Search for the cell housing the specified text and yield its [X, Y] center coordinate. 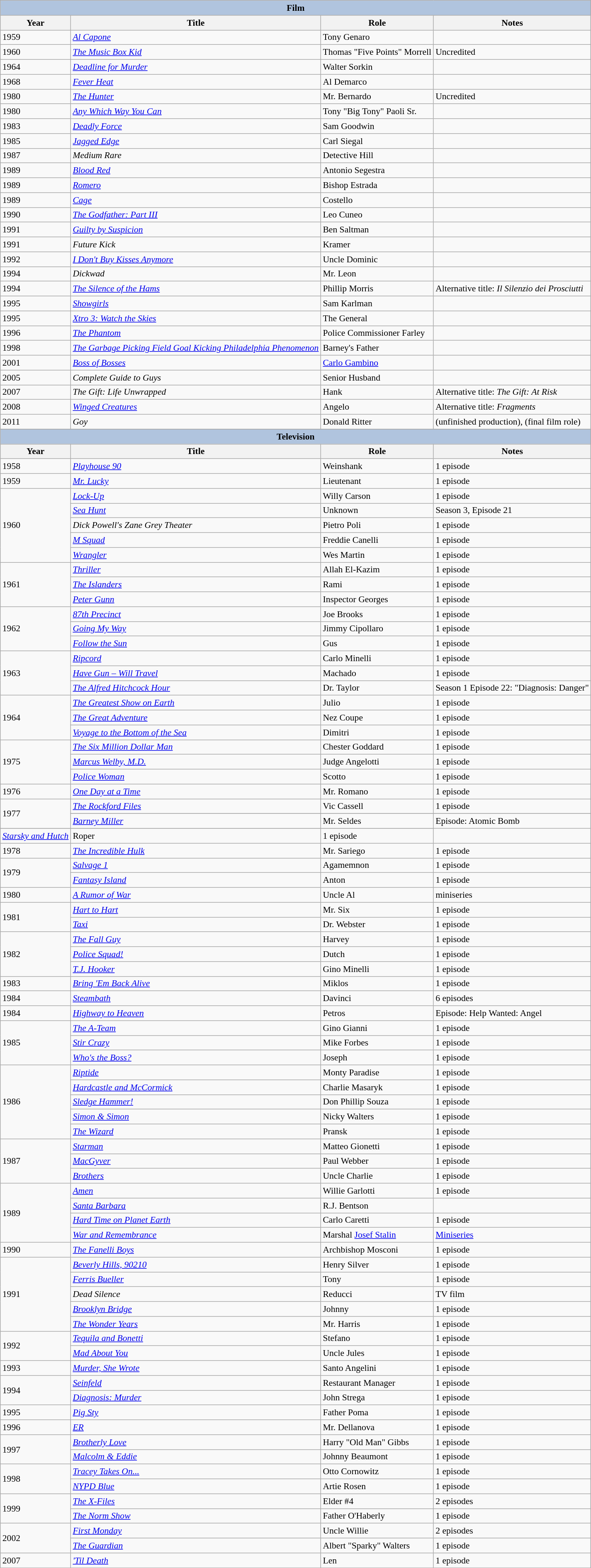
Lieutenant [377, 481]
Mr. Six [377, 910]
Joseph [377, 1058]
Going My Way [196, 629]
Stefano [377, 1338]
Santo Angelini [377, 1368]
Murder, She Wrote [196, 1368]
One Day at a Time [196, 791]
Anton [377, 880]
1993 [36, 1368]
The Music Box Kid [196, 52]
1975 [36, 762]
Thomas "Five Points" Morrell [377, 52]
Nicky Walters [377, 1117]
Chester Goddard [377, 747]
Machado [377, 673]
Uncle Charlie [377, 1176]
Ripcord [196, 659]
Unknown [377, 510]
The Incredible Hulk [196, 851]
Tony "Big Tony" Paoli Sr. [377, 112]
Highway to Heaven [196, 1014]
1999 [36, 1508]
Roper [196, 836]
Season 1 Episode 22: "Diagnosis: Danger" [512, 688]
Kramer [377, 244]
The Six Million Dollar Man [196, 747]
Gus [377, 644]
The Hunter [196, 97]
Archbishop Mosconi [377, 1250]
Harvey [377, 940]
Miniseries [512, 1235]
Deadline for Murder [196, 67]
Tequila and Bonetti [196, 1338]
2005 [36, 378]
2001 [36, 363]
Tracey Takes On... [196, 1472]
Otto Cornowitz [377, 1472]
Al Demarco [377, 82]
Dickwad [196, 274]
Deadly Force [196, 126]
Joe Brooks [377, 614]
Romero [196, 186]
Phillip Morris [377, 289]
The Phantom [196, 333]
The Islanders [196, 585]
'Til Death [196, 1561]
MacGyver [196, 1161]
Alternative title: Il Silenzio dei Prosciutti [512, 289]
Albert "Sparky" Walters [377, 1546]
Rami [377, 585]
Fantasy Island [196, 880]
6 episodes [512, 999]
The X-Files [196, 1501]
Carl Siegal [377, 141]
1968 [36, 82]
Judge Angelotti [377, 762]
Matteo Gionetti [377, 1146]
Police Woman [196, 777]
Any Which Way You Can [196, 112]
Costello [377, 200]
Pig Sty [196, 1413]
87th Precinct [196, 614]
1961 [36, 584]
Henry Silver [377, 1265]
Peter Gunn [196, 599]
Brotherly Love [196, 1442]
The Norm Show [196, 1516]
Dimitri [377, 733]
1979 [36, 872]
Leo Cuneo [377, 215]
Santa Barbara [196, 1206]
Mr. Romano [377, 791]
Voyage to the Bottom of the Sea [196, 733]
Hardcastle and McCormick [196, 1087]
Playhouse 90 [196, 466]
The Garbage Picking Field Goal Kicking Philadelphia Phenomenon [196, 348]
Dutch [377, 954]
(unfinished production), (final film role) [512, 422]
The A-Team [196, 1028]
2008 [36, 407]
A Rumor of War [196, 895]
Agamemnon [377, 865]
Mr. Leon [377, 274]
Showgirls [196, 304]
Ferris Bueller [196, 1280]
Beverly Hills, 90210 [196, 1265]
2002 [36, 1538]
The Godfather: Part III [196, 215]
Gino Minelli [377, 969]
Sea Hunt [196, 510]
ER [196, 1427]
Charlie Masaryk [377, 1087]
Mr. Seldes [377, 821]
Guilty by Suspicion [196, 230]
The General [377, 318]
Johnny Beaumont [377, 1457]
Father Poma [377, 1413]
Blood Red [196, 171]
1981 [36, 917]
Season 3, Episode 21 [512, 510]
Mad About You [196, 1353]
Len [377, 1561]
Riptide [196, 1072]
Restaurant Manager [377, 1383]
Lock-Up [196, 496]
Starsky and Hutch [36, 836]
Salvage 1 [196, 865]
Brothers [196, 1176]
1963 [36, 673]
Dick Powell's Zane Grey Theater [196, 525]
1977 [36, 813]
Complete Guide to Guys [196, 378]
Carlo Minelli [377, 659]
Donald Ritter [377, 422]
Barney's Father [377, 348]
Don Phillip Souza [377, 1102]
Future Kick [196, 244]
1958 [36, 466]
1976 [36, 791]
Uncle Dominic [377, 259]
Tony [377, 1280]
Follow the Sun [196, 644]
Television [296, 437]
Stir Crazy [196, 1043]
Uncle Jules [377, 1353]
Hart to Hart [196, 910]
Fever Heat [196, 82]
TV film [512, 1294]
The Fanelli Boys [196, 1250]
John Strega [377, 1398]
Allah El-Kazim [377, 570]
Tony Genaro [377, 37]
Episode: Atomic Bomb [512, 821]
Dead Silence [196, 1294]
First Monday [196, 1531]
Dr. Webster [377, 925]
Mr. Dellanova [377, 1427]
The Wizard [196, 1132]
Nez Coupe [377, 718]
1962 [36, 629]
Pransk [377, 1132]
T.J. Hooker [196, 969]
Davinci [377, 999]
Film [296, 8]
Uncle Al [377, 895]
I Don't Buy Kisses Anymore [196, 259]
M Squad [196, 540]
Willie Garlotti [377, 1191]
Mr. Sariego [377, 851]
Medium Rare [196, 156]
Police Commissioner Farley [377, 333]
The Rockford Files [196, 806]
Goy [196, 422]
Hard Time on Planet Earth [196, 1220]
Episode: Help Wanted: Angel [512, 1014]
Johnny [377, 1309]
Vic Cassell [377, 806]
Mr. Bernardo [377, 97]
Antonio Segestra [377, 171]
Uncle Willie [377, 1531]
Winged Creatures [196, 407]
Marshal Josef Stalin [377, 1235]
Wes Martin [377, 555]
Paul Webber [377, 1161]
Mr. Lucky [196, 481]
Senior Husband [377, 378]
Police Squad! [196, 954]
Jagged Edge [196, 141]
Taxi [196, 925]
Mr. Harris [377, 1324]
Sam Karlman [377, 304]
Ben Saltman [377, 230]
The Silence of the Hams [196, 289]
Thriller [196, 570]
Angelo [377, 407]
Elder #4 [377, 1501]
Walter Sorkin [377, 67]
Bishop Estrada [377, 186]
Cage [196, 200]
1986 [36, 1102]
Sledge Hammer! [196, 1102]
Petros [377, 1014]
Harry "Old Man" Gibbs [377, 1442]
miniseries [512, 895]
Xtro 3: Watch the Skies [196, 318]
Simon & Simon [196, 1117]
Brooklyn Bridge [196, 1309]
Who's the Boss? [196, 1058]
Reducci [377, 1294]
1982 [36, 955]
Malcolm & Eddie [196, 1457]
The Wonder Years [196, 1324]
Alternative title: Fragments [512, 407]
Gino Gianni [377, 1028]
The Fall Guy [196, 940]
War and Remembrance [196, 1235]
Alternative title: The Gift: At Risk [512, 392]
Detective Hill [377, 156]
1997 [36, 1449]
Amen [196, 1191]
Bring 'Em Back Alive [196, 984]
R.J. Bentson [377, 1206]
Pietro Poli [377, 525]
Carlo Caretti [377, 1220]
Inspector Georges [377, 599]
The Gift: Life Unwrapped [196, 392]
Monty Paradise [377, 1072]
Father O'Haberly [377, 1516]
The Greatest Show on Earth [196, 703]
Carlo Gambino [377, 363]
Dr. Taylor [377, 688]
Steambath [196, 999]
Willy Carson [377, 496]
Have Gun – Will Travel [196, 673]
1978 [36, 851]
Wrangler [196, 555]
Julio [377, 703]
Hank [377, 392]
Jimmy Cipollaro [377, 629]
Diagnosis: Murder [196, 1398]
The Great Adventure [196, 718]
Mike Forbes [377, 1043]
Marcus Welby, M.D. [196, 762]
The Alfred Hitchcock Hour [196, 688]
Freddie Canelli [377, 540]
The Guardian [196, 1546]
Sam Goodwin [377, 126]
Boss of Bosses [196, 363]
Scotto [377, 777]
Weinshank [377, 466]
Barney Miller [196, 821]
2011 [36, 422]
Seinfeld [196, 1383]
Starman [196, 1146]
NYPD Blue [196, 1487]
Al Capone [196, 37]
Miklos [377, 984]
Artie Rosen [377, 1487]
